Capture the cell that displays the provided text and extract its [x, y] central coordinate. 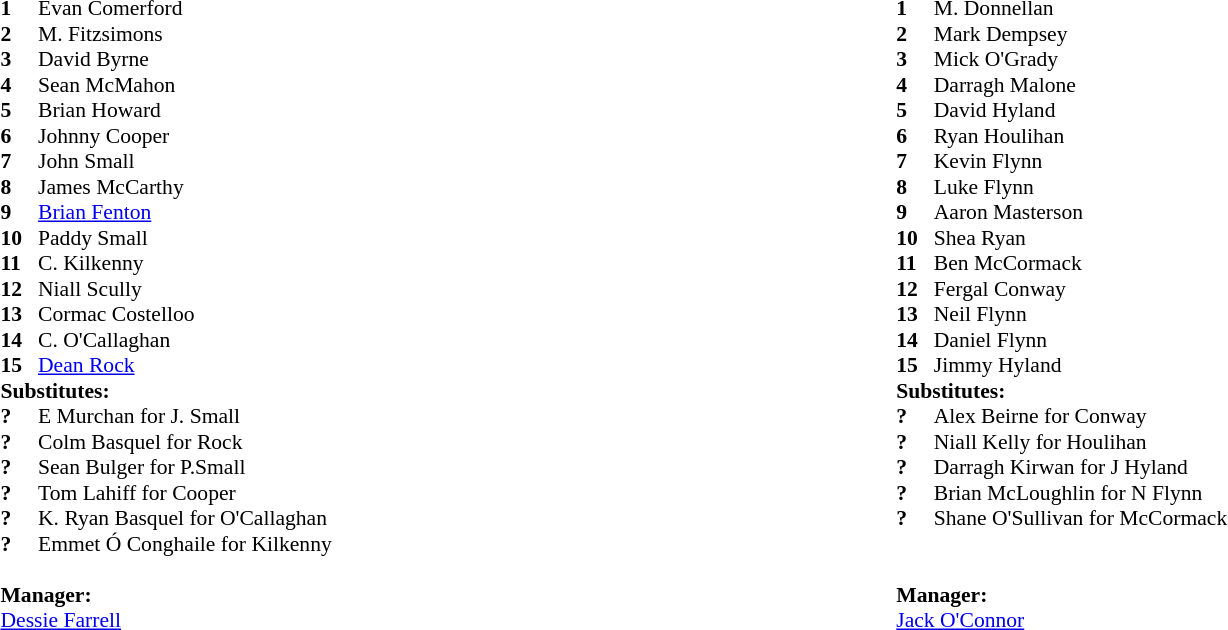
Niall Kelly for Houlihan [1080, 442]
Brian McLoughlin for N Flynn [1080, 493]
C. O'Callaghan [185, 340]
Mick O'Grady [1080, 59]
Alex Beirne for Conway [1080, 417]
Brian Fenton [185, 213]
John Small [185, 161]
Ryan Houlihan [1080, 136]
James McCarthy [185, 187]
Mark Dempsey [1080, 34]
Brian Howard [185, 111]
Johnny Cooper [185, 136]
K. Ryan Basquel for O'Callaghan [185, 519]
Paddy Small [185, 238]
Kevin Flynn [1080, 161]
Tom Lahiff for Cooper [185, 493]
Niall Scully [185, 289]
Neil Flynn [1080, 315]
Fergal Conway [1080, 289]
Sean McMahon [185, 85]
Shea Ryan [1080, 238]
Cormac Costelloo [185, 315]
M. Fitzsimons [185, 34]
Aaron Masterson [1080, 213]
Shane O'Sullivan for McCormack [1080, 519]
Sean Bulger for P.Small [185, 467]
Colm Basquel for Rock [185, 442]
Ben McCormack [1080, 263]
Emmet Ó Conghaile for Kilkenny [185, 544]
Luke Flynn [1080, 187]
David Hyland [1080, 111]
Jimmy Hyland [1080, 365]
Darragh Kirwan for J Hyland [1080, 467]
Darragh Malone [1080, 85]
Dean Rock [185, 365]
Daniel Flynn [1080, 340]
E Murchan for J. Small [185, 417]
David Byrne [185, 59]
C. Kilkenny [185, 263]
